From the cell containing the given text, extract its center point as (x, y) coordinate. 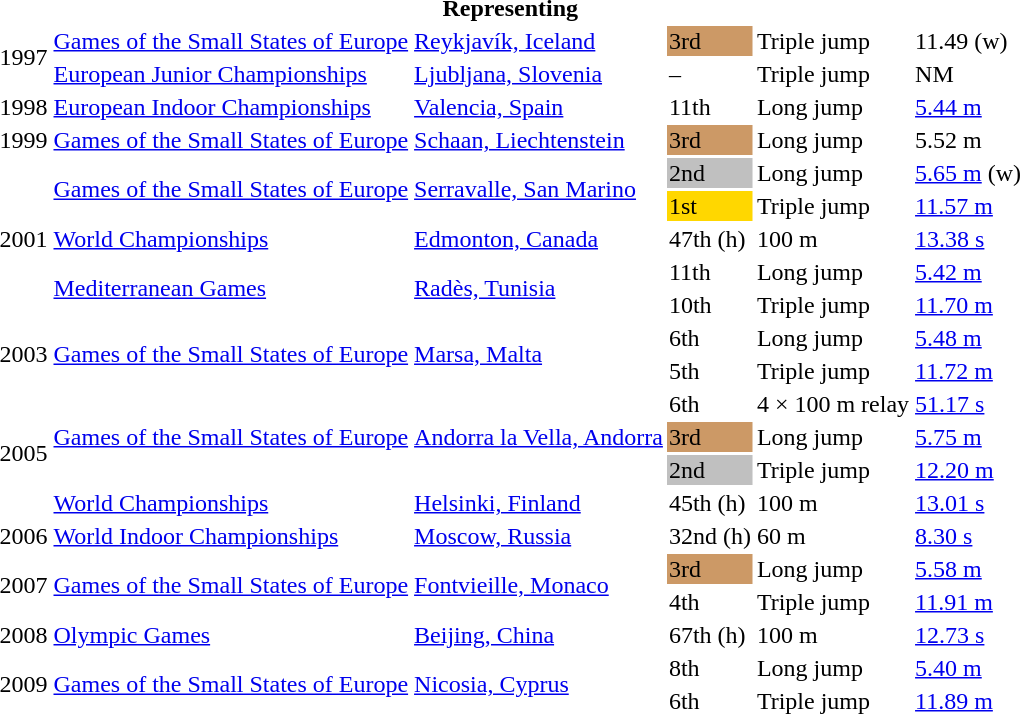
Marsa, Malta (539, 354)
67th (h) (710, 635)
Ljubljana, Slovenia (539, 74)
Mediterranean Games (231, 288)
Beijing, China (539, 635)
European Indoor Championships (231, 107)
Valencia, Spain (539, 107)
European Junior Championships (231, 74)
60 m (832, 536)
32nd (h) (710, 536)
4 × 100 m relay (832, 404)
Andorra la Vella, Andorra (539, 437)
Edmonton, Canada (539, 239)
4th (710, 602)
Helsinki, Finland (539, 503)
8th (710, 668)
Reykjavík, Iceland (539, 41)
Fontvieille, Monaco (539, 586)
5th (710, 371)
– (710, 74)
Schaan, Liechtenstein (539, 140)
Serravalle, San Marino (539, 190)
47th (h) (710, 239)
45th (h) (710, 503)
Radès, Tunisia (539, 288)
Moscow, Russia (539, 536)
Olympic Games (231, 635)
World Indoor Championships (231, 536)
10th (710, 305)
1st (710, 206)
